Return (x, y) of the center of cell containing provided text 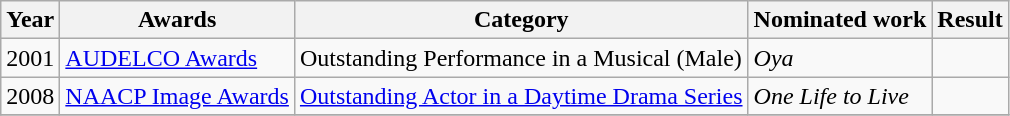
Awards (178, 20)
Outstanding Actor in a Daytime Drama Series (521, 96)
2001 (30, 58)
Outstanding Performance in a Musical (Male) (521, 58)
Category (521, 20)
Nominated work (840, 20)
AUDELCO Awards (178, 58)
Result (970, 20)
One Life to Live (840, 96)
NAACP Image Awards (178, 96)
Oya (840, 58)
2008 (30, 96)
Year (30, 20)
